Identify which cell holds the provided text, then report its [X, Y] central coordinate. 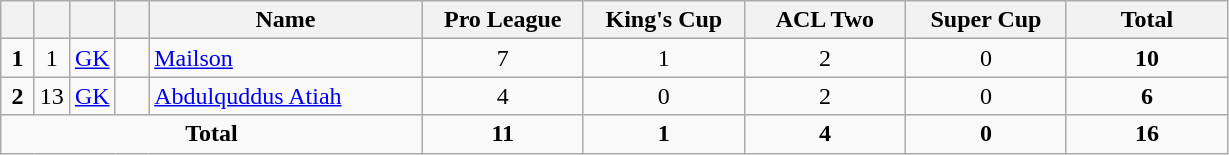
10 [1146, 58]
ACL Two [824, 20]
Name [286, 20]
Super Cup [986, 20]
Abdulquddus Atiah [286, 96]
Mailson [286, 58]
16 [1146, 134]
13 [52, 96]
King's Cup [664, 20]
11 [502, 134]
Pro League [502, 20]
6 [1146, 96]
7 [502, 58]
